For the text-containing cell, return its midpoint in [X, Y] coordinate format. 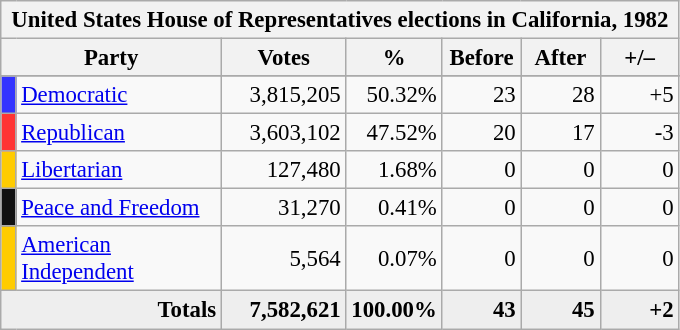
Republican [119, 133]
After [560, 58]
20 [482, 133]
Totals [112, 310]
28 [560, 95]
50.32% [394, 95]
American Independent [119, 258]
+5 [640, 95]
Peace and Freedom [119, 208]
0.41% [394, 208]
43 [482, 310]
+/– [640, 58]
17 [560, 133]
5,564 [284, 258]
1.68% [394, 170]
% [394, 58]
7,582,621 [284, 310]
0.07% [394, 258]
United States House of Representatives elections in California, 1982 [340, 20]
47.52% [394, 133]
31,270 [284, 208]
100.00% [394, 310]
+2 [640, 310]
Votes [284, 58]
Democratic [119, 95]
23 [482, 95]
Libertarian [119, 170]
45 [560, 310]
Before [482, 58]
Party [112, 58]
127,480 [284, 170]
3,603,102 [284, 133]
-3 [640, 133]
3,815,205 [284, 95]
